Pinpoint the cell where the given text exists, returning its [x, y] midpoint coordinate. 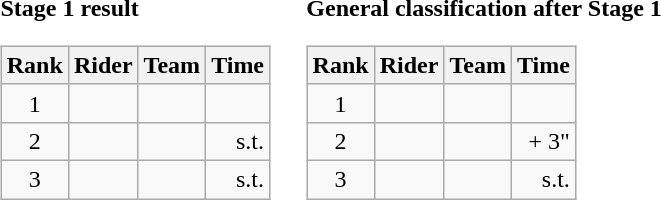
+ 3" [543, 141]
